Extract the [x, y] coordinate from the center of the cell holding the provided text.  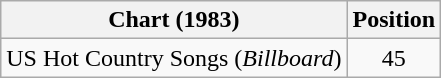
Chart (1983) [174, 20]
Position [394, 20]
US Hot Country Songs (Billboard) [174, 58]
45 [394, 58]
